Extract the (x, y) coordinate from the center of the cell holding the provided text.  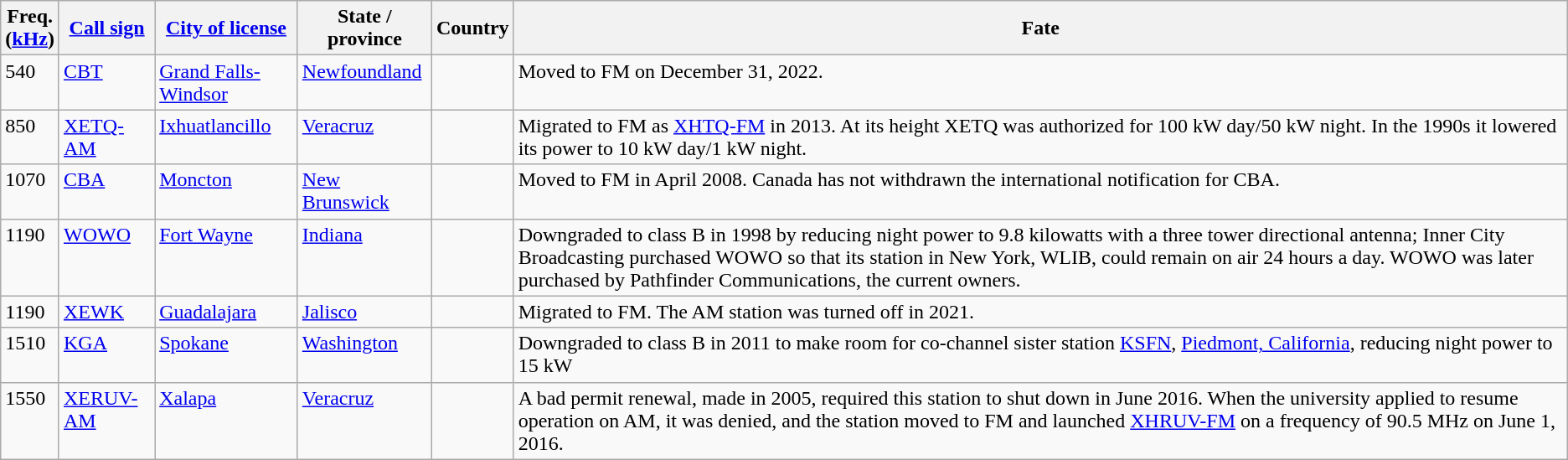
XETQ-AM (106, 137)
Guadalajara (226, 312)
Freq.(kHz) (30, 28)
XERUV-AM (106, 421)
KGA (106, 355)
CBT (106, 82)
1550 (30, 421)
XEWK (106, 312)
City of license (226, 28)
Moved to FM in April 2008. Canada has not withdrawn the international notification for CBA. (1040, 191)
Country (472, 28)
Migrated to FM. The AM station was turned off in 2021. (1040, 312)
Indiana (364, 257)
Grand Falls-Windsor (226, 82)
540 (30, 82)
Fate (1040, 28)
Downgraded to class B in 2011 to make room for co-channel sister station KSFN, Piedmont, California, reducing night power to 15 kW (1040, 355)
CBA (106, 191)
Call sign (106, 28)
Spokane (226, 355)
1510 (30, 355)
WOWO (106, 257)
Jalisco (364, 312)
850 (30, 137)
Newfoundland (364, 82)
New Brunswick (364, 191)
Ixhuatlancillo (226, 137)
State / province (364, 28)
Washington (364, 355)
Xalapa (226, 421)
Fort Wayne (226, 257)
1070 (30, 191)
Moved to FM on December 31, 2022. (1040, 82)
Moncton (226, 191)
